Output the (X, Y) coordinate of the center of the cell containing the given text.  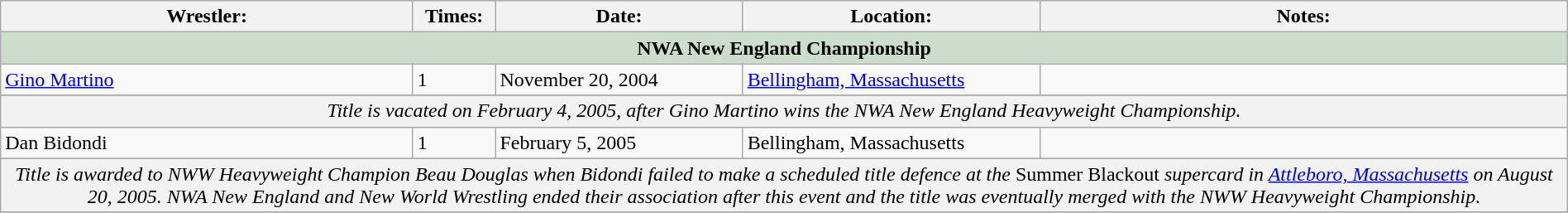
Times: (454, 17)
February 5, 2005 (619, 143)
Date: (619, 17)
November 20, 2004 (619, 80)
Title is vacated on February 4, 2005, after Gino Martino wins the NWA New England Heavyweight Championship. (784, 111)
NWA New England Championship (784, 48)
Gino Martino (207, 80)
Notes: (1303, 17)
Location: (892, 17)
Dan Bidondi (207, 143)
Wrestler: (207, 17)
